Detect which cell encompasses the target text, then output its (x, y) center coordinate. 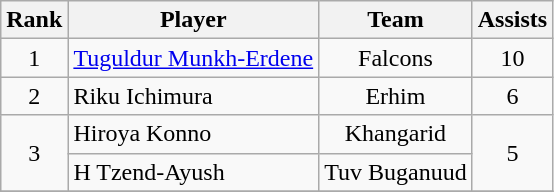
2 (34, 96)
Assists (512, 20)
H Tzend-Ayush (194, 172)
3 (34, 153)
Falcons (396, 58)
Player (194, 20)
6 (512, 96)
Team (396, 20)
Tuguldur Munkh-Erdene (194, 58)
Riku Ichimura (194, 96)
10 (512, 58)
5 (512, 153)
Erhim (396, 96)
Tuv Buganuud (396, 172)
Khangarid (396, 134)
Hiroya Konno (194, 134)
Rank (34, 20)
1 (34, 58)
